Output the [x, y] coordinate of the center of the cell containing the given text.  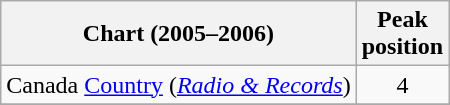
Peakposition [402, 34]
4 [402, 85]
Canada Country (Radio & Records) [178, 85]
Chart (2005–2006) [178, 34]
